Identify which cell holds the provided text, then report its (X, Y) central coordinate. 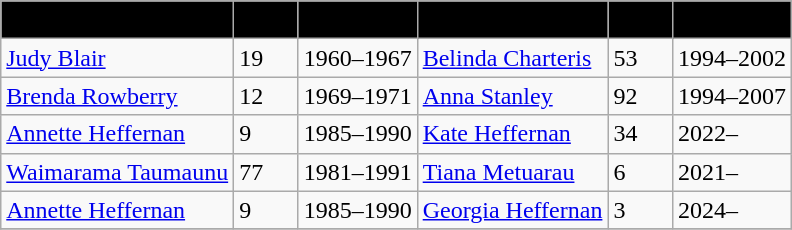
Judy Blair (118, 58)
1994–2007 (732, 96)
34 (640, 134)
2022– (732, 134)
19 (266, 58)
12 (266, 96)
Tiana Metuarau (512, 172)
Belinda Charteris (512, 58)
92 (640, 96)
3 (640, 210)
1969–1971 (358, 96)
Georgia Heffernan (512, 210)
1994–2002 (732, 58)
1981–1991 (358, 172)
Brenda Rowberry (118, 96)
2024– (732, 210)
Anna Stanley (512, 96)
Daughter (512, 20)
6 (640, 172)
1960–1967 (358, 58)
Kate Heffernan (512, 134)
53 (640, 58)
Waimarama Taumaunu (118, 172)
Mother (118, 20)
77 (266, 172)
2021– (732, 172)
